Locate the cell with the specified text and output its (X, Y) center coordinate. 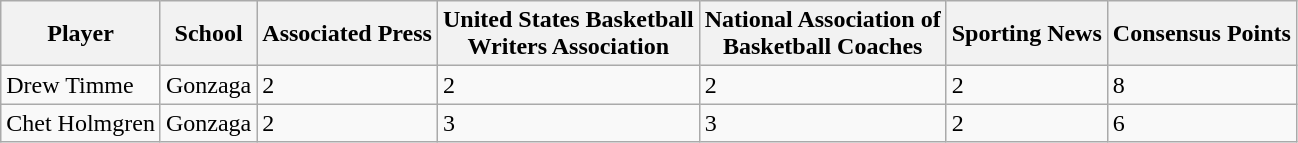
Sporting News (1026, 34)
Drew Timme (81, 85)
School (208, 34)
United States BasketballWriters Association (568, 34)
Player (81, 34)
6 (1202, 123)
Chet Holmgren (81, 123)
National Association ofBasketball Coaches (822, 34)
8 (1202, 85)
Associated Press (348, 34)
Consensus Points (1202, 34)
